Provide the [x, y] coordinate of the cell's center where the given text is located.  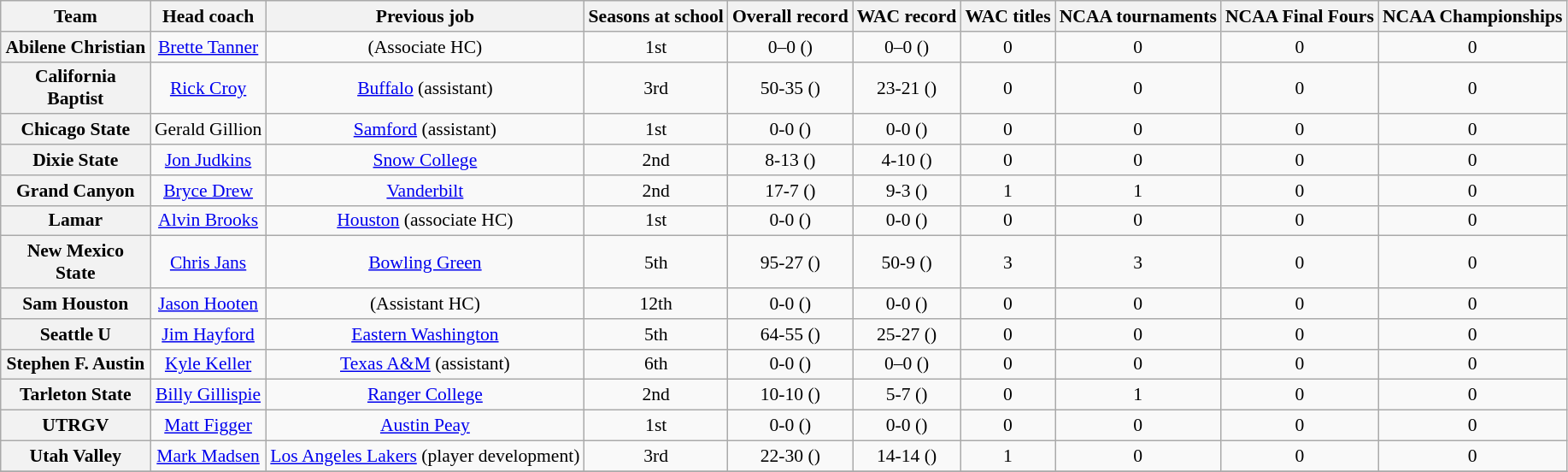
22-30 () [790, 456]
Overall record [790, 16]
Jon Judkins [208, 160]
Jason Hooten [208, 304]
Bowling Green [425, 262]
Stephen F. Austin [75, 364]
Vanderbilt [425, 191]
Team [75, 16]
4-10 () [907, 160]
NCAA Championships [1473, 16]
Austin Peay [425, 426]
Utah Valley [75, 456]
Ranger College [425, 395]
64-55 () [790, 334]
50-9 () [907, 262]
Grand Canyon [75, 191]
Eastern Washington [425, 334]
Kyle Keller [208, 364]
Lamar [75, 221]
Rick Croy [208, 87]
California Baptist [75, 87]
New Mexico State [75, 262]
Los Angeles Lakers (player development) [425, 456]
UTRGV [75, 426]
50-35 () [790, 87]
Houston (associate HC) [425, 221]
95-27 () [790, 262]
12th [655, 304]
Brette Tanner [208, 47]
9-3 () [907, 191]
14-14 () [907, 456]
Mark Madsen [208, 456]
Seattle U [75, 334]
NCAA Final Fours [1300, 16]
NCAA tournaments [1138, 16]
Seasons at school [655, 16]
Gerald Gillion [208, 130]
Dixie State [75, 160]
Buffalo (assistant) [425, 87]
Matt Figger [208, 426]
Tarleton State [75, 395]
Chris Jans [208, 262]
23-21 () [907, 87]
Texas A&M (assistant) [425, 364]
Sam Houston [75, 304]
(Assistant HC) [425, 304]
Abilene Christian [75, 47]
Samford (assistant) [425, 130]
WAC titles [1007, 16]
25-27 () [907, 334]
6th [655, 364]
(Associate HC) [425, 47]
WAC record [907, 16]
Alvin Brooks [208, 221]
Bryce Drew [208, 191]
Jim Hayford [208, 334]
5-7 () [907, 395]
Snow College [425, 160]
Billy Gillispie [208, 395]
8-13 () [790, 160]
10-10 () [790, 395]
Previous job [425, 16]
Head coach [208, 16]
17-7 () [790, 191]
Chicago State [75, 130]
